Extract the (x, y) coordinate from the center of the cell holding the provided text.  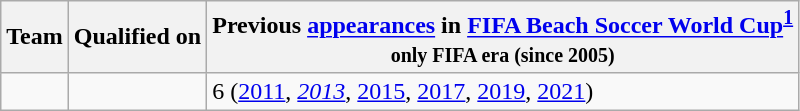
Previous appearances in FIFA Beach Soccer World Cup1only FIFA era (since 2005) (503, 37)
Team (35, 37)
6 (2011, 2013, 2015, 2017, 2019, 2021) (503, 91)
Qualified on (137, 37)
